Extract the [x, y] coordinate from the center of the cell holding the provided text.  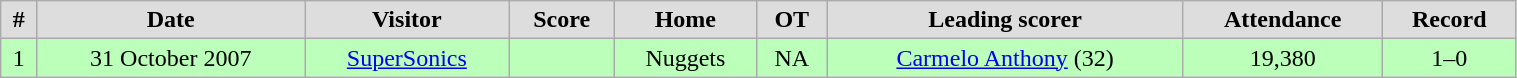
Nuggets [686, 58]
1 [19, 58]
1–0 [1450, 58]
19,380 [1283, 58]
OT [792, 20]
Carmelo Anthony (32) [1004, 58]
Home [686, 20]
Visitor [407, 20]
Record [1450, 20]
31 October 2007 [171, 58]
Leading scorer [1004, 20]
Date [171, 20]
NA [792, 58]
# [19, 20]
Score [562, 20]
Attendance [1283, 20]
SuperSonics [407, 58]
